Find where the given text appears and provide that cell's center as [x, y] coordinate. 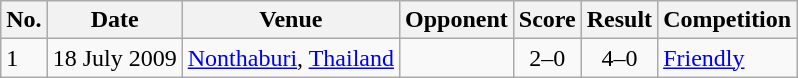
Score [547, 20]
Opponent [456, 20]
Nonthaburi, Thailand [290, 58]
Venue [290, 20]
Friendly [728, 58]
18 July 2009 [114, 58]
1 [24, 58]
No. [24, 20]
Result [619, 20]
2–0 [547, 58]
Date [114, 20]
Competition [728, 20]
4–0 [619, 58]
